Provide the (X, Y) coordinate of the cell's center where the given text is located.  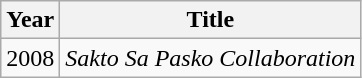
Sakto Sa Pasko Collaboration (210, 58)
2008 (30, 58)
Year (30, 20)
Title (210, 20)
